Return the [x, y] coordinate for the center point of the cell that contains the specified text.  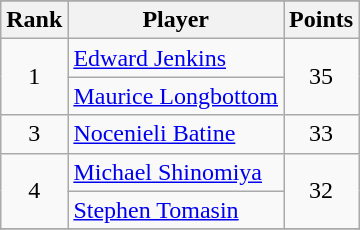
Nocenieli Batine [176, 134]
Edward Jenkins [176, 58]
1 [34, 77]
33 [322, 134]
Rank [34, 20]
Player [176, 20]
32 [322, 191]
3 [34, 134]
Points [322, 20]
Stephen Tomasin [176, 210]
Maurice Longbottom [176, 96]
35 [322, 77]
Michael Shinomiya [176, 172]
4 [34, 191]
